Provide the [X, Y] coordinate of the cell's center where the given text is located.  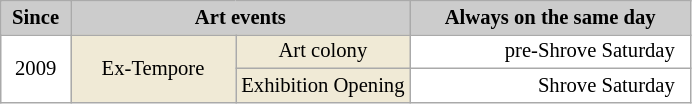
Shrove Saturday [550, 85]
Exhibition Opening [324, 85]
2009 [36, 68]
Always on the same day [550, 17]
Art events [240, 17]
Art colony [324, 51]
Since [36, 17]
Ex-Tempore [152, 68]
pre-Shrove Saturday [550, 51]
